For the text-containing cell, return its midpoint in (X, Y) coordinate format. 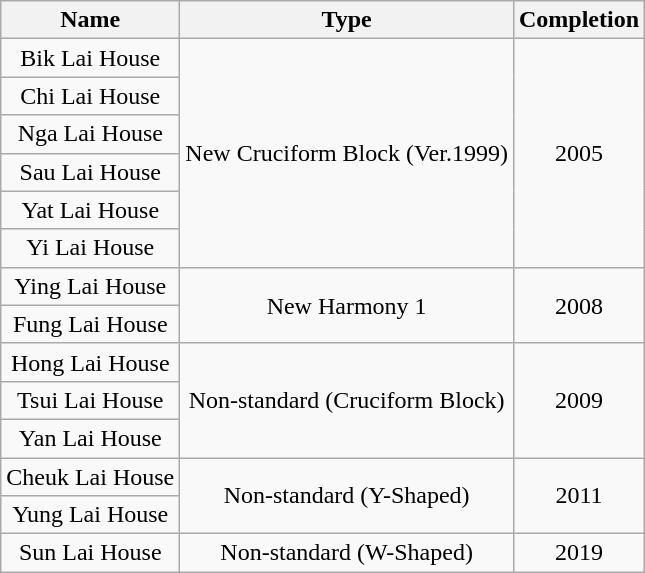
Yi Lai House (90, 248)
Cheuk Lai House (90, 477)
Hong Lai House (90, 362)
New Harmony 1 (347, 305)
2005 (578, 153)
2009 (578, 400)
Non-standard (Y-Shaped) (347, 496)
Yung Lai House (90, 515)
2011 (578, 496)
Completion (578, 20)
Nga Lai House (90, 134)
2019 (578, 553)
Sau Lai House (90, 172)
Non-standard (Cruciform Block) (347, 400)
Bik Lai House (90, 58)
Name (90, 20)
Chi Lai House (90, 96)
Yat Lai House (90, 210)
Tsui Lai House (90, 400)
2008 (578, 305)
Non-standard (W-Shaped) (347, 553)
Ying Lai House (90, 286)
Sun Lai House (90, 553)
Yan Lai House (90, 438)
New Cruciform Block (Ver.1999) (347, 153)
Type (347, 20)
Fung Lai House (90, 324)
